Return the (X, Y) coordinate for the center point of the cell that contains the specified text.  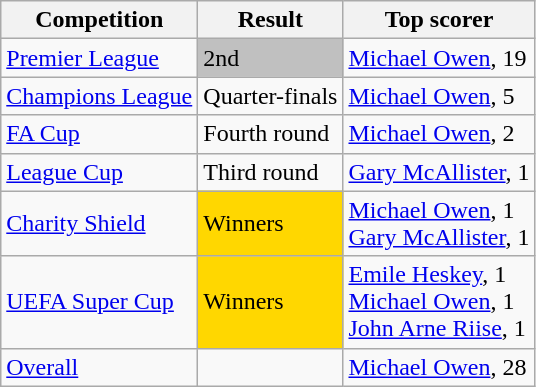
FA Cup (100, 134)
Michael Owen, 19 (439, 58)
Result (270, 20)
Emile Heskey, 1 Michael Owen, 1 John Arne Riise, 1 (439, 302)
Third round (270, 172)
Charity Shield (100, 224)
UEFA Super Cup (100, 302)
Champions League (100, 96)
Michael Owen, 28 (439, 367)
Gary McAllister, 1 (439, 172)
Michael Owen, 1 Gary McAllister, 1 (439, 224)
Michael Owen, 5 (439, 96)
Premier League (100, 58)
Quarter-finals (270, 96)
2nd (270, 58)
Top scorer (439, 20)
Fourth round (270, 134)
League Cup (100, 172)
Michael Owen, 2 (439, 134)
Overall (100, 367)
Competition (100, 20)
